For the text-containing cell, return its midpoint in [X, Y] coordinate format. 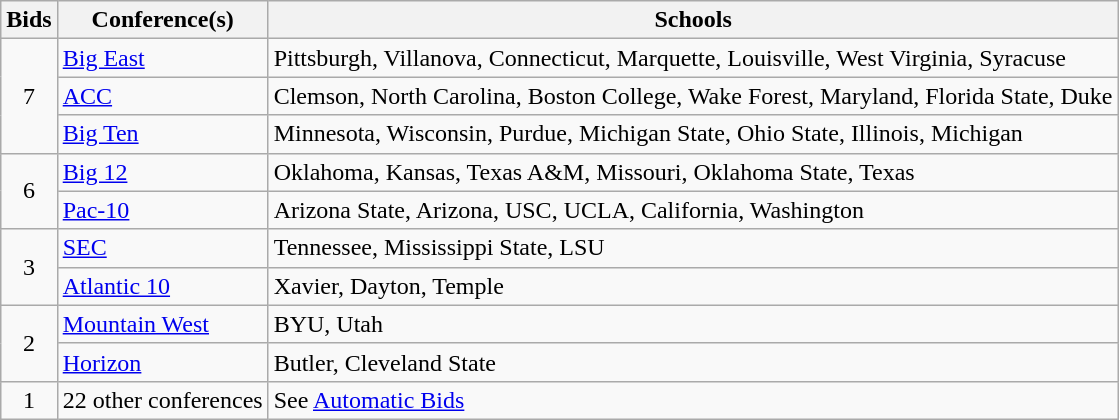
7 [29, 96]
Minnesota, Wisconsin, Purdue, Michigan State, Ohio State, Illinois, Michigan [693, 134]
Pittsburgh, Villanova, Connecticut, Marquette, Louisville, West Virginia, Syracuse [693, 58]
Xavier, Dayton, Temple [693, 286]
Arizona State, Arizona, USC, UCLA, California, Washington [693, 210]
2 [29, 343]
ACC [162, 96]
Horizon [162, 362]
Mountain West [162, 324]
Butler, Cleveland State [693, 362]
Big 12 [162, 172]
See Automatic Bids [693, 400]
Bids [29, 20]
3 [29, 267]
6 [29, 191]
Big East [162, 58]
Atlantic 10 [162, 286]
SEC [162, 248]
Oklahoma, Kansas, Texas A&M, Missouri, Oklahoma State, Texas [693, 172]
1 [29, 400]
Conference(s) [162, 20]
BYU, Utah [693, 324]
Clemson, North Carolina, Boston College, Wake Forest, Maryland, Florida State, Duke [693, 96]
Pac-10 [162, 210]
22 other conferences [162, 400]
Schools [693, 20]
Big Ten [162, 134]
Tennessee, Mississippi State, LSU [693, 248]
